Search for the cell housing the specified text and yield its [x, y] center coordinate. 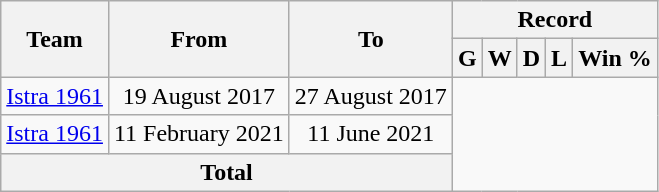
L [560, 58]
11 June 2021 [370, 134]
G [467, 58]
W [500, 58]
To [370, 39]
D [531, 58]
11 February 2021 [198, 134]
Win % [616, 58]
From [198, 39]
Total [227, 172]
Record [554, 20]
Team [55, 39]
19 August 2017 [198, 96]
27 August 2017 [370, 96]
